Return [X, Y] of the center of cell containing provided text 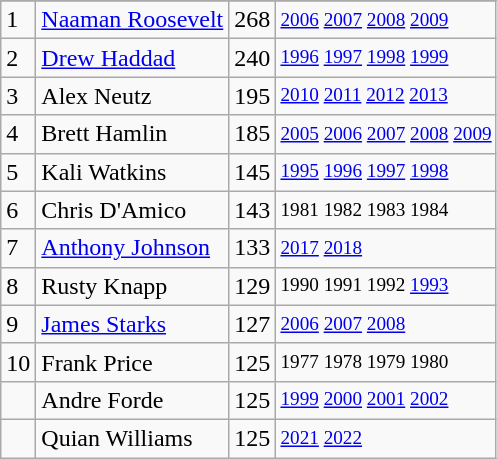
James Starks [132, 324]
1990 1991 1992 1993 [386, 286]
6 [18, 210]
4 [18, 134]
Rusty Knapp [132, 286]
1977 1978 1979 1980 [386, 362]
2006 2007 2008 2009 [386, 20]
2 [18, 58]
2010 2011 2012 2013 [386, 96]
Frank Price [132, 362]
195 [252, 96]
1981 1982 1983 1984 [386, 210]
1 [18, 20]
8 [18, 286]
Anthony Johnson [132, 248]
268 [252, 20]
Kali Watkins [132, 172]
Brett Hamlin [132, 134]
129 [252, 286]
Quian Williams [132, 438]
Andre Forde [132, 400]
7 [18, 248]
1999 2000 2001 2002 [386, 400]
Alex Neutz [132, 96]
185 [252, 134]
10 [18, 362]
133 [252, 248]
3 [18, 96]
5 [18, 172]
127 [252, 324]
1995 1996 1997 1998 [386, 172]
2017 2018 [386, 248]
2006 2007 2008 [386, 324]
240 [252, 58]
145 [252, 172]
2021 2022 [386, 438]
2005 2006 2007 2008 2009 [386, 134]
Chris D'Amico [132, 210]
Drew Haddad [132, 58]
9 [18, 324]
1996 1997 1998 1999 [386, 58]
Naaman Roosevelt [132, 20]
143 [252, 210]
